Return (x, y) of the center of cell containing provided text 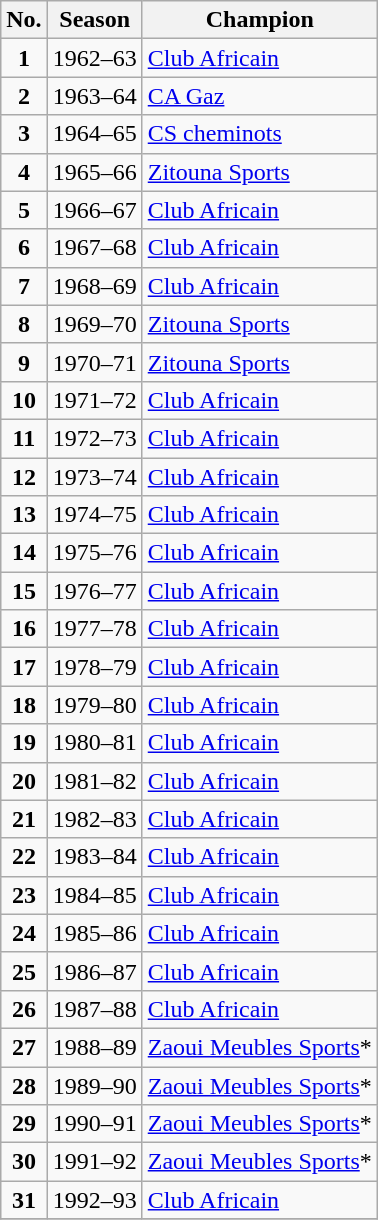
1965–66 (94, 172)
1980–81 (94, 743)
1973–74 (94, 477)
1971–72 (94, 400)
No. (24, 20)
1978–79 (94, 667)
1991–92 (94, 1162)
20 (24, 781)
1989–90 (94, 1085)
15 (24, 591)
10 (24, 400)
14 (24, 553)
3 (24, 134)
1992–93 (94, 1200)
25 (24, 971)
29 (24, 1124)
Champion (260, 20)
16 (24, 629)
1982–83 (94, 819)
30 (24, 1162)
1 (24, 58)
1979–80 (94, 705)
8 (24, 324)
21 (24, 819)
24 (24, 933)
22 (24, 857)
1963–64 (94, 96)
1988–89 (94, 1047)
13 (24, 515)
1967–68 (94, 248)
1975–76 (94, 553)
31 (24, 1200)
11 (24, 438)
1984–85 (94, 895)
18 (24, 705)
19 (24, 743)
1983–84 (94, 857)
1970–71 (94, 362)
CA Gaz (260, 96)
1985–86 (94, 933)
2 (24, 96)
12 (24, 477)
26 (24, 1009)
7 (24, 286)
1972–73 (94, 438)
5 (24, 210)
1962–63 (94, 58)
1976–77 (94, 591)
CS cheminots (260, 134)
1966–67 (94, 210)
Season (94, 20)
1981–82 (94, 781)
28 (24, 1085)
23 (24, 895)
1974–75 (94, 515)
1987–88 (94, 1009)
1968–69 (94, 286)
1986–87 (94, 971)
1969–70 (94, 324)
1977–78 (94, 629)
6 (24, 248)
4 (24, 172)
1964–65 (94, 134)
17 (24, 667)
1990–91 (94, 1124)
27 (24, 1047)
9 (24, 362)
